Return the [X, Y] coordinate for the center point of the cell that contains the specified text.  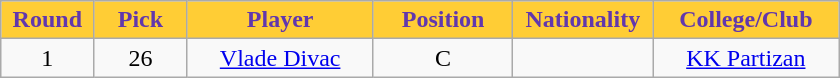
26 [140, 58]
College/Club [746, 20]
Nationality [583, 20]
KK Partizan [746, 58]
Pick [140, 20]
Vlade Divac [280, 58]
Round [48, 20]
C [443, 58]
1 [48, 58]
Position [443, 20]
Player [280, 20]
